Return [x, y] of the center of cell containing provided text 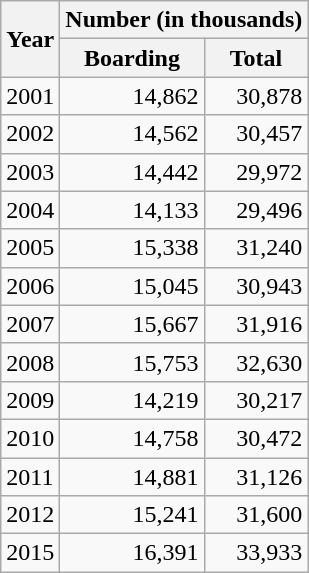
16,391 [132, 553]
29,496 [256, 210]
14,562 [132, 134]
30,457 [256, 134]
30,472 [256, 438]
Number (in thousands) [184, 20]
14,862 [132, 96]
15,753 [132, 362]
30,943 [256, 286]
2015 [30, 553]
2007 [30, 324]
32,630 [256, 362]
14,219 [132, 400]
Year [30, 39]
31,916 [256, 324]
33,933 [256, 553]
31,126 [256, 477]
15,045 [132, 286]
15,338 [132, 248]
30,217 [256, 400]
14,881 [132, 477]
2002 [30, 134]
2009 [30, 400]
15,241 [132, 515]
2008 [30, 362]
2006 [30, 286]
2011 [30, 477]
31,600 [256, 515]
Total [256, 58]
30,878 [256, 96]
2001 [30, 96]
14,442 [132, 172]
14,133 [132, 210]
2004 [30, 210]
14,758 [132, 438]
2003 [30, 172]
15,667 [132, 324]
29,972 [256, 172]
31,240 [256, 248]
Boarding [132, 58]
2005 [30, 248]
2012 [30, 515]
2010 [30, 438]
